Output the (x, y) coordinate of the center of the cell containing the given text.  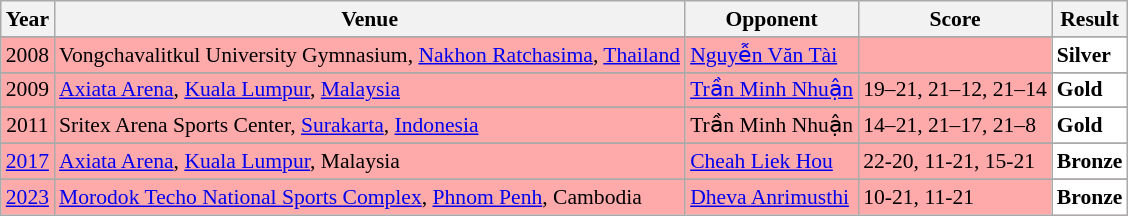
19–21, 21–12, 21–14 (955, 90)
Dheva Anrimusthi (772, 197)
Opponent (772, 19)
2017 (28, 162)
Morodok Techo National Sports Complex, Phnom Penh, Cambodia (370, 197)
Silver (1090, 55)
14–21, 21–17, 21–8 (955, 126)
Cheah Liek Hou (772, 162)
Venue (370, 19)
10-21, 11-21 (955, 197)
Sritex Arena Sports Center, Surakarta, Indonesia (370, 126)
22-20, 11-21, 15-21 (955, 162)
Vongchavalitkul University Gymnasium, Nakhon Ratchasima, Thailand (370, 55)
2008 (28, 55)
Nguyễn Văn Tài (772, 55)
Score (955, 19)
2023 (28, 197)
2011 (28, 126)
Year (28, 19)
2009 (28, 90)
Result (1090, 19)
